Return (X, Y) of the center of cell containing provided text 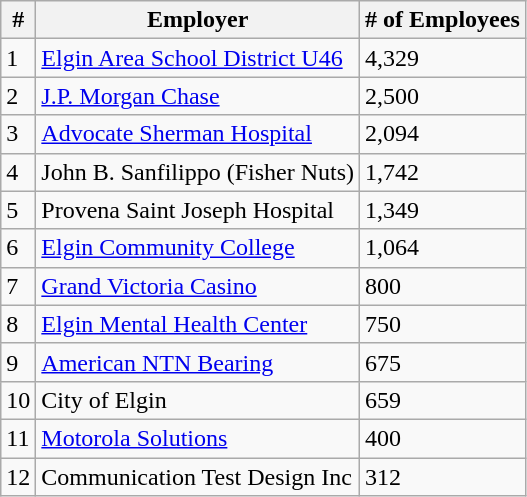
4 (18, 172)
Grand Victoria Casino (198, 286)
# (18, 20)
City of Elgin (198, 400)
5 (18, 210)
# of Employees (443, 20)
Elgin Mental Health Center (198, 324)
6 (18, 248)
1 (18, 58)
8 (18, 324)
Communication Test Design Inc (198, 477)
1,742 (443, 172)
400 (443, 438)
3 (18, 134)
Provena Saint Joseph Hospital (198, 210)
2,500 (443, 96)
10 (18, 400)
Elgin Area School District U46 (198, 58)
4,329 (443, 58)
Employer (198, 20)
750 (443, 324)
7 (18, 286)
J.P. Morgan Chase (198, 96)
312 (443, 477)
659 (443, 400)
2,094 (443, 134)
675 (443, 362)
1,064 (443, 248)
John B. Sanfilippo (Fisher Nuts) (198, 172)
9 (18, 362)
1,349 (443, 210)
12 (18, 477)
American NTN Bearing (198, 362)
11 (18, 438)
2 (18, 96)
Advocate Sherman Hospital (198, 134)
Elgin Community College (198, 248)
800 (443, 286)
Motorola Solutions (198, 438)
